For the text-containing cell, return its midpoint in [X, Y] coordinate format. 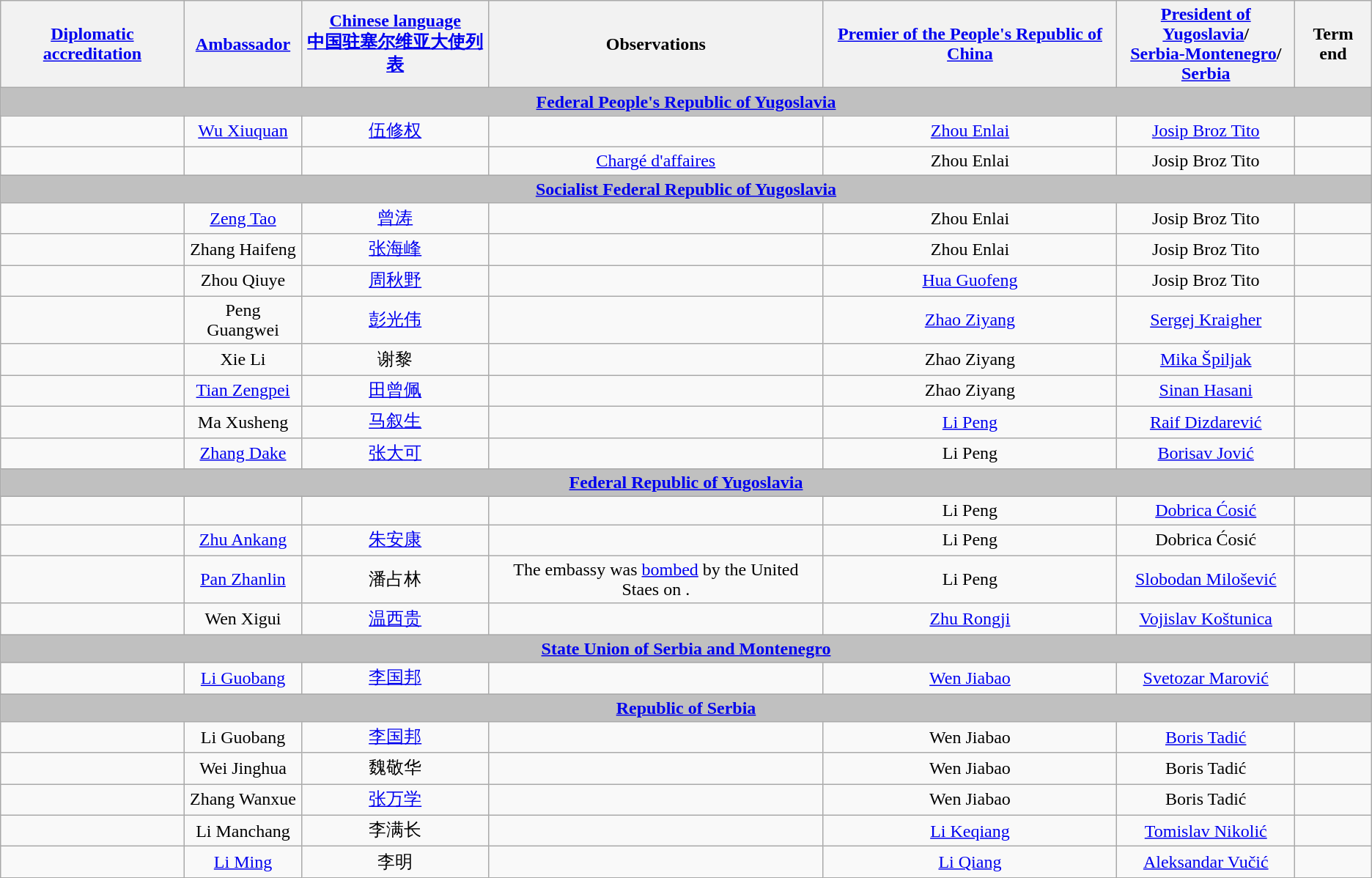
Zhang Wanxue [243, 800]
Tian Zengpei [243, 391]
潘占林 [395, 579]
Li Manchang [243, 831]
曾涛 [395, 218]
Slobodan Milošević [1206, 579]
Li Ming [243, 862]
Xie Li [243, 359]
张万学 [395, 800]
Li Keqiang [970, 831]
Socialist Federal Republic of Yugoslavia [686, 188]
Svetozar Marović [1206, 679]
Borisav Jović [1206, 453]
State Union of Serbia and Montenegro [686, 649]
Li Qiang [970, 862]
Chinese language中国驻塞尔维亚大使列表 [395, 44]
Zhang Haifeng [243, 249]
Republic of Serbia [686, 707]
Ma Xusheng [243, 422]
伍修权 [395, 132]
Zeng Tao [243, 218]
Premier of the People's Republic of China [970, 44]
李明 [395, 862]
Zhu Rongji [970, 619]
田曾佩 [395, 391]
Tomislav Nikolić [1206, 831]
张海峰 [395, 249]
Zhang Dake [243, 453]
Wen Xigui [243, 619]
Raif Dizdarević [1206, 422]
Aleksandar Vučić [1206, 862]
Observations [655, 44]
Peng Guangwei [243, 320]
周秋野 [395, 281]
Pan Zhanlin [243, 579]
Wei Jinghua [243, 768]
李满长 [395, 831]
Hua Guofeng [970, 281]
Term end [1333, 44]
彭光伟 [395, 320]
Diplomatic accreditation [92, 44]
Federal Republic of Yugoslavia [686, 483]
Mika Špiljak [1206, 359]
Sinan Hasani [1206, 391]
Chargé d'affaires [655, 161]
Zhu Ankang [243, 541]
朱安康 [395, 541]
马叙生 [395, 422]
Wu Xiuquan [243, 132]
张大可 [395, 453]
Vojislav Koštunica [1206, 619]
The embassy was bombed by the United Staes on . [655, 579]
Federal People's Republic of Yugoslavia [686, 102]
温西贵 [395, 619]
President of Yugoslavia/Serbia-Montenegro/Serbia [1206, 44]
魏敬华 [395, 768]
Ambassador [243, 44]
Zhou Qiuye [243, 281]
Sergej Kraigher [1206, 320]
谢黎 [395, 359]
